Return [x, y] of the center of cell containing provided text 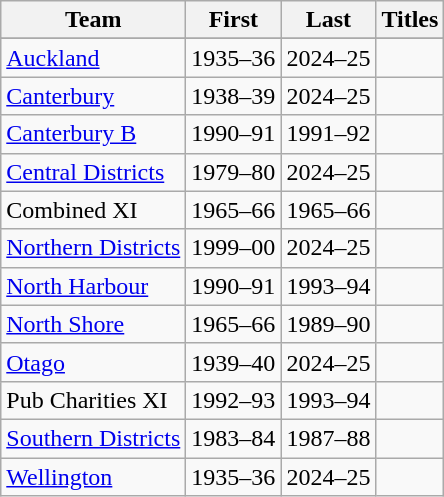
Otago [94, 362]
1987–88 [328, 438]
First [234, 20]
1999–00 [234, 248]
Central Districts [94, 172]
Southern Districts [94, 438]
Combined XI [94, 210]
Wellington [94, 477]
1938–39 [234, 96]
1989–90 [328, 324]
Pub Charities XI [94, 400]
North Shore [94, 324]
Northern Districts [94, 248]
Team [94, 20]
North Harbour [94, 286]
1983–84 [234, 438]
1939–40 [234, 362]
1979–80 [234, 172]
Canterbury B [94, 134]
Last [328, 20]
1992–93 [234, 400]
Auckland [94, 58]
Titles [410, 20]
Canterbury [94, 96]
1991–92 [328, 134]
